Find where the given text appears and provide that cell's center as (x, y) coordinate. 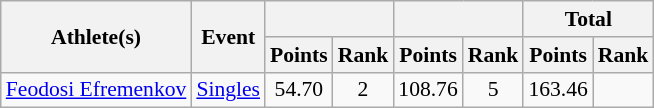
108.76 (428, 90)
163.46 (558, 90)
5 (494, 90)
Event (228, 36)
Singles (228, 90)
2 (364, 90)
54.70 (299, 90)
Total (588, 19)
Feodosi Efremenkov (96, 90)
Athlete(s) (96, 36)
